Detect which cell encompasses the target text, then output its (x, y) center coordinate. 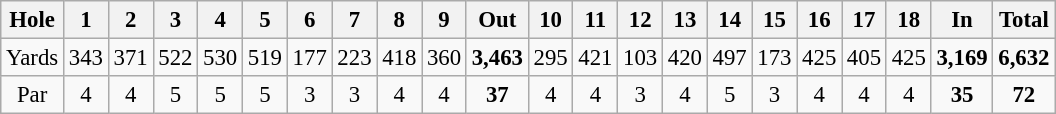
8 (400, 20)
11 (596, 20)
173 (774, 58)
421 (596, 58)
13 (686, 20)
519 (266, 58)
360 (444, 58)
In (962, 20)
522 (176, 58)
35 (962, 95)
497 (730, 58)
Par (32, 95)
18 (908, 20)
72 (1024, 95)
420 (686, 58)
2 (130, 20)
10 (550, 20)
405 (864, 58)
103 (640, 58)
3,169 (962, 58)
37 (497, 95)
12 (640, 20)
530 (220, 58)
371 (130, 58)
6,632 (1024, 58)
16 (820, 20)
6 (310, 20)
7 (354, 20)
295 (550, 58)
14 (730, 20)
9 (444, 20)
223 (354, 58)
Total (1024, 20)
177 (310, 58)
17 (864, 20)
1 (86, 20)
Hole (32, 20)
15 (774, 20)
Yards (32, 58)
Out (497, 20)
418 (400, 58)
343 (86, 58)
3,463 (497, 58)
